For the text-containing cell, return its midpoint in [x, y] coordinate format. 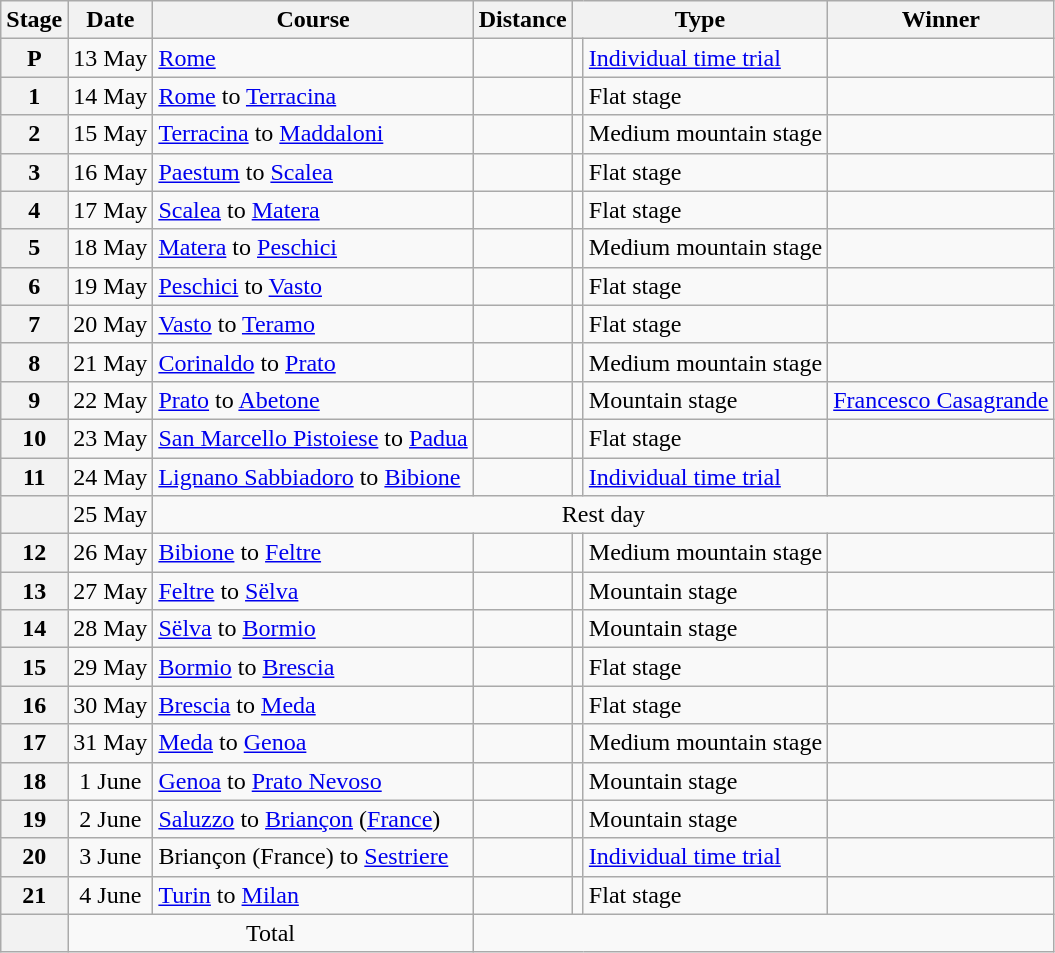
8 [34, 362]
Distance [522, 20]
Brescia to Meda [313, 705]
1 [34, 96]
18 [34, 781]
Stage [34, 20]
22 May [110, 400]
24 May [110, 477]
Total [270, 933]
Meda to Genoa [313, 743]
Bormio to Brescia [313, 667]
5 [34, 248]
Francesco Casagrande [941, 400]
4 June [110, 895]
14 [34, 629]
26 May [110, 553]
19 May [110, 286]
Date [110, 20]
20 May [110, 324]
29 May [110, 667]
Terracina to Maddaloni [313, 134]
14 May [110, 96]
15 May [110, 134]
28 May [110, 629]
16 May [110, 172]
Briançon (France) to Sestriere [313, 857]
27 May [110, 591]
20 [34, 857]
3 June [110, 857]
Turin to Milan [313, 895]
Scalea to Matera [313, 210]
1 June [110, 781]
30 May [110, 705]
13 [34, 591]
15 [34, 667]
31 May [110, 743]
Vasto to Teramo [313, 324]
4 [34, 210]
P [34, 58]
13 May [110, 58]
12 [34, 553]
2 June [110, 819]
18 May [110, 248]
7 [34, 324]
21 May [110, 362]
San Marcello Pistoiese to Padua [313, 438]
Rome to Terracina [313, 96]
Type [700, 20]
Saluzzo to Briançon (France) [313, 819]
17 [34, 743]
6 [34, 286]
10 [34, 438]
2 [34, 134]
16 [34, 705]
Genoa to Prato Nevoso [313, 781]
25 May [110, 515]
9 [34, 400]
Paestum to Scalea [313, 172]
Corinaldo to Prato [313, 362]
19 [34, 819]
Sëlva to Bormio [313, 629]
3 [34, 172]
Bibione to Feltre [313, 553]
Winner [941, 20]
Rome [313, 58]
Course [313, 20]
Matera to Peschici [313, 248]
Prato to Abetone [313, 400]
17 May [110, 210]
21 [34, 895]
Rest day [604, 515]
Peschici to Vasto [313, 286]
Feltre to Sëlva [313, 591]
11 [34, 477]
23 May [110, 438]
Lignano Sabbiadoro to Bibione [313, 477]
